Return [x, y] of the center of cell containing provided text 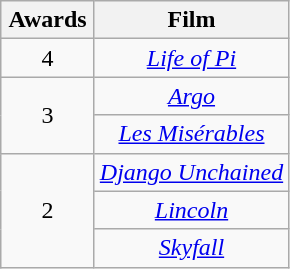
Awards [48, 20]
Django Unchained [191, 172]
Film [191, 20]
3 [48, 115]
Skyfall [191, 248]
Argo [191, 96]
Life of Pi [191, 58]
Lincoln [191, 210]
Les Misérables [191, 134]
2 [48, 210]
4 [48, 58]
